Return the [x, y] coordinate for the center point of the cell that contains the specified text.  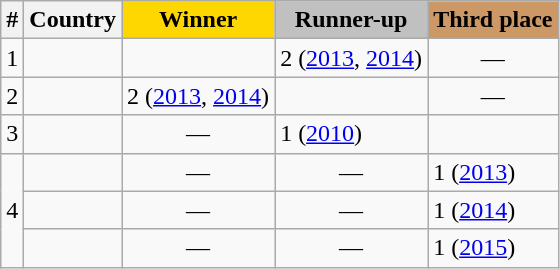
3 [12, 134]
1 [12, 58]
1 (2014) [493, 210]
4 [12, 210]
1 (2010) [352, 134]
1 (2015) [493, 248]
Country [73, 20]
1 (2013) [493, 172]
Runner-up [352, 20]
Third place [493, 20]
2 [12, 96]
Winner [198, 20]
# [12, 20]
